Detect which cell encompasses the target text, then output its [x, y] center coordinate. 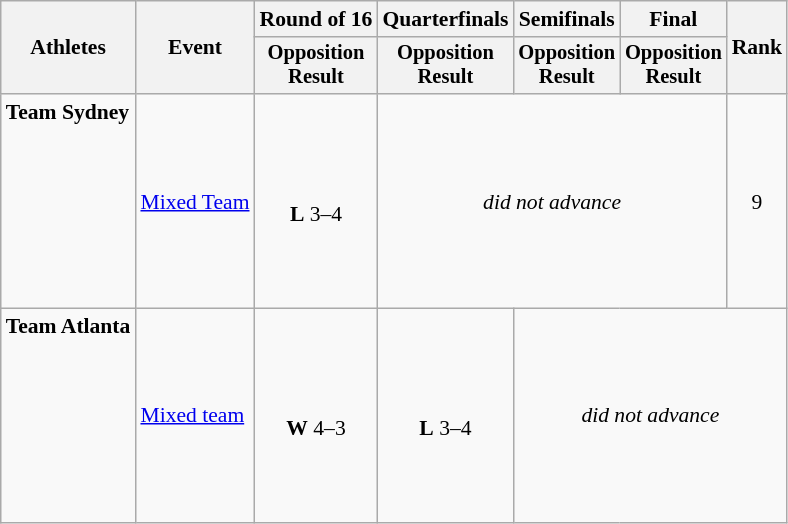
Round of 16 [316, 19]
Quarterfinals [445, 19]
Mixed Team [194, 201]
Mixed team [194, 416]
Final [674, 19]
Team Sydney [68, 201]
Athletes [68, 48]
Rank [758, 48]
Semifinals [566, 19]
9 [758, 201]
Team Atlanta [68, 416]
Event [194, 48]
W 4–3 [316, 416]
